Output the (x, y) coordinate of the center of the cell containing the given text.  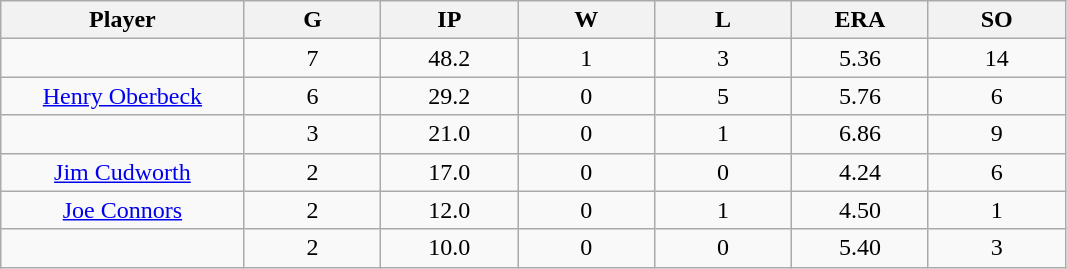
7 (312, 58)
5.76 (860, 96)
48.2 (450, 58)
5.40 (860, 248)
L (724, 20)
21.0 (450, 134)
Joe Connors (122, 210)
5.36 (860, 58)
9 (996, 134)
12.0 (450, 210)
10.0 (450, 248)
14 (996, 58)
5 (724, 96)
29.2 (450, 96)
4.24 (860, 172)
4.50 (860, 210)
6.86 (860, 134)
Jim Cudworth (122, 172)
ERA (860, 20)
Henry Oberbeck (122, 96)
IP (450, 20)
17.0 (450, 172)
Player (122, 20)
G (312, 20)
W (586, 20)
SO (996, 20)
